Detect which cell encompasses the target text, then output its [X, Y] center coordinate. 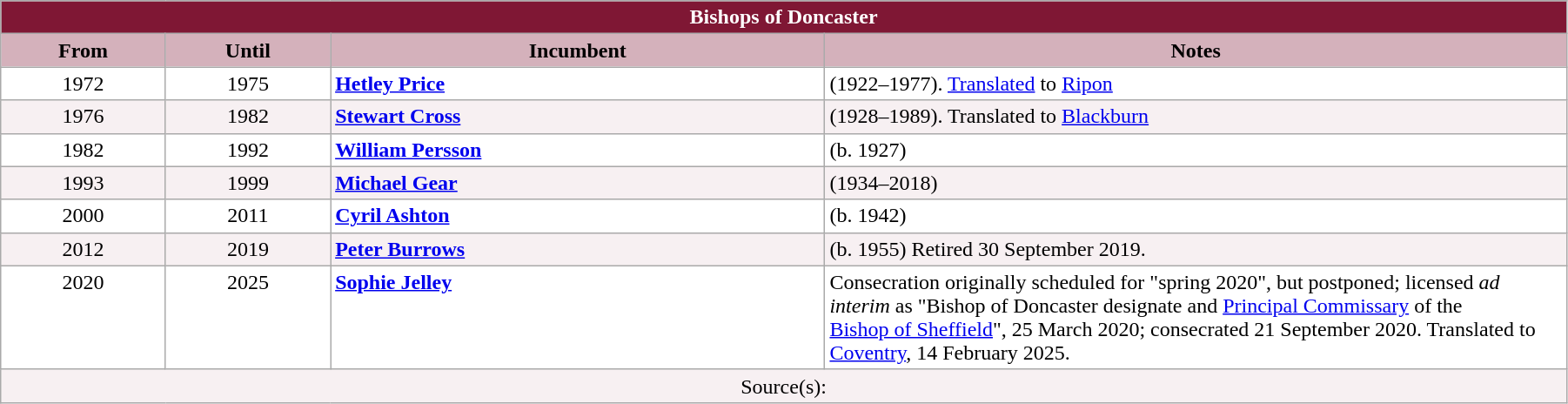
2025 [247, 317]
1975 [247, 84]
Stewart Cross [578, 117]
Bishops of Doncaster [784, 17]
(1934–2018) [1196, 183]
(b. 1942) [1196, 216]
2000 [84, 216]
Notes [1196, 50]
Sophie Jelley [578, 317]
1999 [247, 183]
1992 [247, 150]
2020 [84, 317]
2012 [84, 249]
Until [247, 50]
2011 [247, 216]
1972 [84, 84]
Michael Gear [578, 183]
(1928–1989). Translated to Blackburn [1196, 117]
Peter Burrows [578, 249]
2019 [247, 249]
From [84, 50]
1993 [84, 183]
(b. 1955) Retired 30 September 2019. [1196, 249]
1976 [84, 117]
Cyril Ashton [578, 216]
(b. 1927) [1196, 150]
(1922–1977). Translated to Ripon [1196, 84]
William Persson [578, 150]
Hetley Price [578, 84]
Source(s): [784, 386]
Incumbent [578, 50]
